Pinpoint the cell where the given text exists, returning its (X, Y) midpoint coordinate. 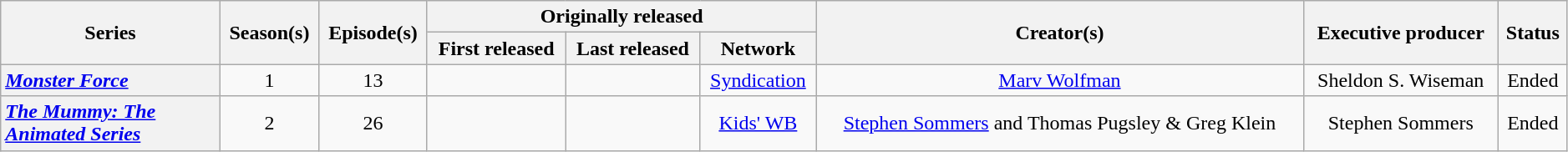
Episode(s) (373, 33)
Monster Force (110, 80)
Stephen Sommers and Thomas Pugsley & Greg Klein (1059, 124)
The Mummy: The Animated Series (110, 124)
Originally released (622, 17)
Status (1532, 33)
First released (496, 48)
26 (373, 124)
Season(s) (269, 33)
Series (110, 33)
13 (373, 80)
2 (269, 124)
Stephen Sommers (1400, 124)
Last released (633, 48)
Executive producer (1400, 33)
Kids' WB (759, 124)
Sheldon S. Wiseman (1400, 80)
Creator(s) (1059, 33)
Syndication (759, 80)
Network (759, 48)
1 (269, 80)
Marv Wolfman (1059, 80)
